Return (x, y) of the center of cell containing provided text 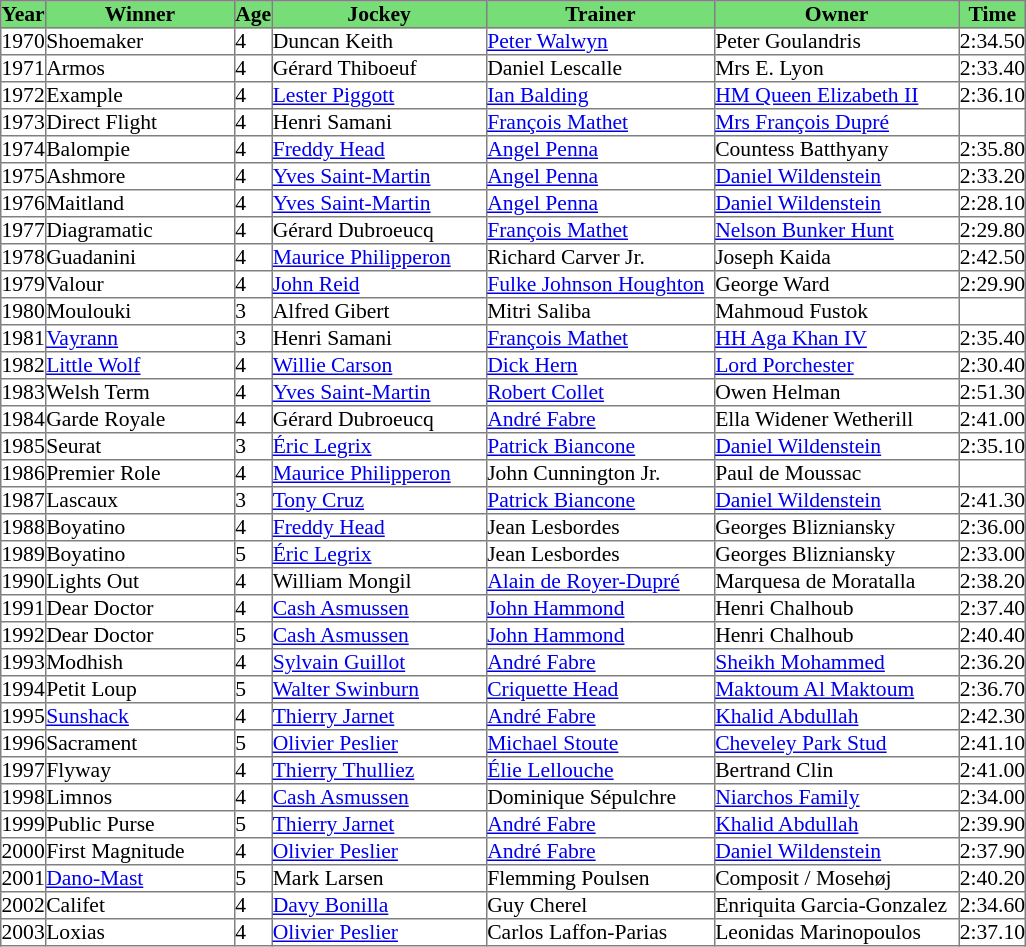
Year (24, 14)
1993 (24, 662)
Mitri Saliba (600, 312)
Garde Royale (140, 420)
Sylvain Guillot (379, 662)
Vayrann (140, 338)
Robert Collet (600, 392)
Welsh Term (140, 392)
2:37.40 (992, 608)
1998 (24, 798)
1999 (24, 824)
2:41.10 (992, 744)
Walter Swinburn (379, 690)
2:34.50 (992, 42)
2:29.90 (992, 284)
Thierry Thulliez (379, 770)
1983 (24, 392)
1982 (24, 366)
2:36.00 (992, 528)
Dick Hern (600, 366)
Balompie (140, 150)
John Cunnington Jr. (600, 474)
1977 (24, 230)
2:40.40 (992, 636)
2:38.20 (992, 582)
Dano-Mast (140, 878)
2:37.10 (992, 932)
Mrs E. Lyon (836, 68)
Mahmoud Fustok (836, 312)
1991 (24, 608)
2:33.20 (992, 176)
Maitland (140, 204)
Diagramatic (140, 230)
1994 (24, 690)
George Ward (836, 284)
Ashmore (140, 176)
Jockey (379, 14)
2:36.20 (992, 662)
Alfred Gibert (379, 312)
2003 (24, 932)
Niarchos Family (836, 798)
Moulouki (140, 312)
1976 (24, 204)
1986 (24, 474)
2:39.90 (992, 824)
Paul de Moussac (836, 474)
Peter Walwyn (600, 42)
Mark Larsen (379, 878)
Limnos (140, 798)
Flyway (140, 770)
1973 (24, 122)
Alain de Royer-Dupré (600, 582)
1979 (24, 284)
Guy Cherel (600, 906)
Joseph Kaida (836, 258)
Daniel Lescalle (600, 68)
Loxias (140, 932)
2002 (24, 906)
Shoemaker (140, 42)
Trainer (600, 14)
1975 (24, 176)
Nelson Bunker Hunt (836, 230)
1996 (24, 744)
1974 (24, 150)
HM Queen Elizabeth II (836, 96)
2:51.30 (992, 392)
Sunshack (140, 716)
Little Wolf (140, 366)
1971 (24, 68)
1995 (24, 716)
1997 (24, 770)
2001 (24, 878)
Modhish (140, 662)
2:42.50 (992, 258)
William Mongil (379, 582)
Michael Stoute (600, 744)
Valour (140, 284)
Marquesa de Moratalla (836, 582)
2:29.80 (992, 230)
Lester Piggott (379, 96)
2:37.90 (992, 852)
1970 (24, 42)
2000 (24, 852)
Ella Widener Wetherill (836, 420)
2:42.30 (992, 716)
Age (252, 14)
Countess Batthyany (836, 150)
2:35.10 (992, 446)
Petit Loup (140, 690)
1987 (24, 500)
1985 (24, 446)
Composit / Mosehøj (836, 878)
Sacrament (140, 744)
John Reid (379, 284)
Guadanini (140, 258)
Lord Porchester (836, 366)
1990 (24, 582)
Flemming Poulsen (600, 878)
Premier Role (140, 474)
1984 (24, 420)
Peter Goulandris (836, 42)
2:36.70 (992, 690)
Public Purse (140, 824)
Tony Cruz (379, 500)
1992 (24, 636)
Mrs François Dupré (836, 122)
First Magnitude (140, 852)
Time (992, 14)
Leonidas Marinopoulos (836, 932)
2:35.40 (992, 338)
2:28.10 (992, 204)
2:40.20 (992, 878)
Duncan Keith (379, 42)
Owner (836, 14)
Lights Out (140, 582)
Criquette Head (600, 690)
Carlos Laffon-Parias (600, 932)
2:30.40 (992, 366)
2:41.30 (992, 500)
1989 (24, 554)
Sheikh Mohammed (836, 662)
Dominique Sépulchre (600, 798)
Califet (140, 906)
2:36.10 (992, 96)
Cheveley Park Stud (836, 744)
HH Aga Khan IV (836, 338)
Willie Carson (379, 366)
Winner (140, 14)
Ian Balding (600, 96)
2:35.80 (992, 150)
Bertrand Clin (836, 770)
Direct Flight (140, 122)
Lascaux (140, 500)
1981 (24, 338)
Enriquita Garcia-Gonzalez (836, 906)
1980 (24, 312)
2:34.00 (992, 798)
1972 (24, 96)
1978 (24, 258)
2:34.60 (992, 906)
Example (140, 96)
Davy Bonilla (379, 906)
Armos (140, 68)
Élie Lellouche (600, 770)
2:33.00 (992, 554)
Owen Helman (836, 392)
Seurat (140, 446)
Richard Carver Jr. (600, 258)
2:33.40 (992, 68)
Gérard Thiboeuf (379, 68)
Fulke Johnson Houghton (600, 284)
Maktoum Al Maktoum (836, 690)
1988 (24, 528)
